Return the (x, y) coordinate for the center point of the cell that contains the specified text.  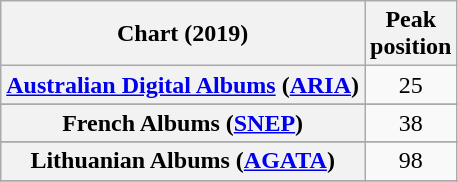
Australian Digital Albums (ARIA) (183, 85)
Peakposition (411, 34)
25 (411, 85)
Chart (2019) (183, 34)
Lithuanian Albums (AGATA) (183, 161)
38 (411, 123)
French Albums (SNEP) (183, 123)
98 (411, 161)
